For the text-containing cell, return its midpoint in [x, y] coordinate format. 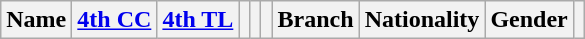
Branch [316, 20]
4th CC [114, 20]
4th TL [198, 20]
Gender [529, 20]
Name [36, 20]
Nationality [422, 20]
